Locate the cell with the specified text and output its [x, y] center coordinate. 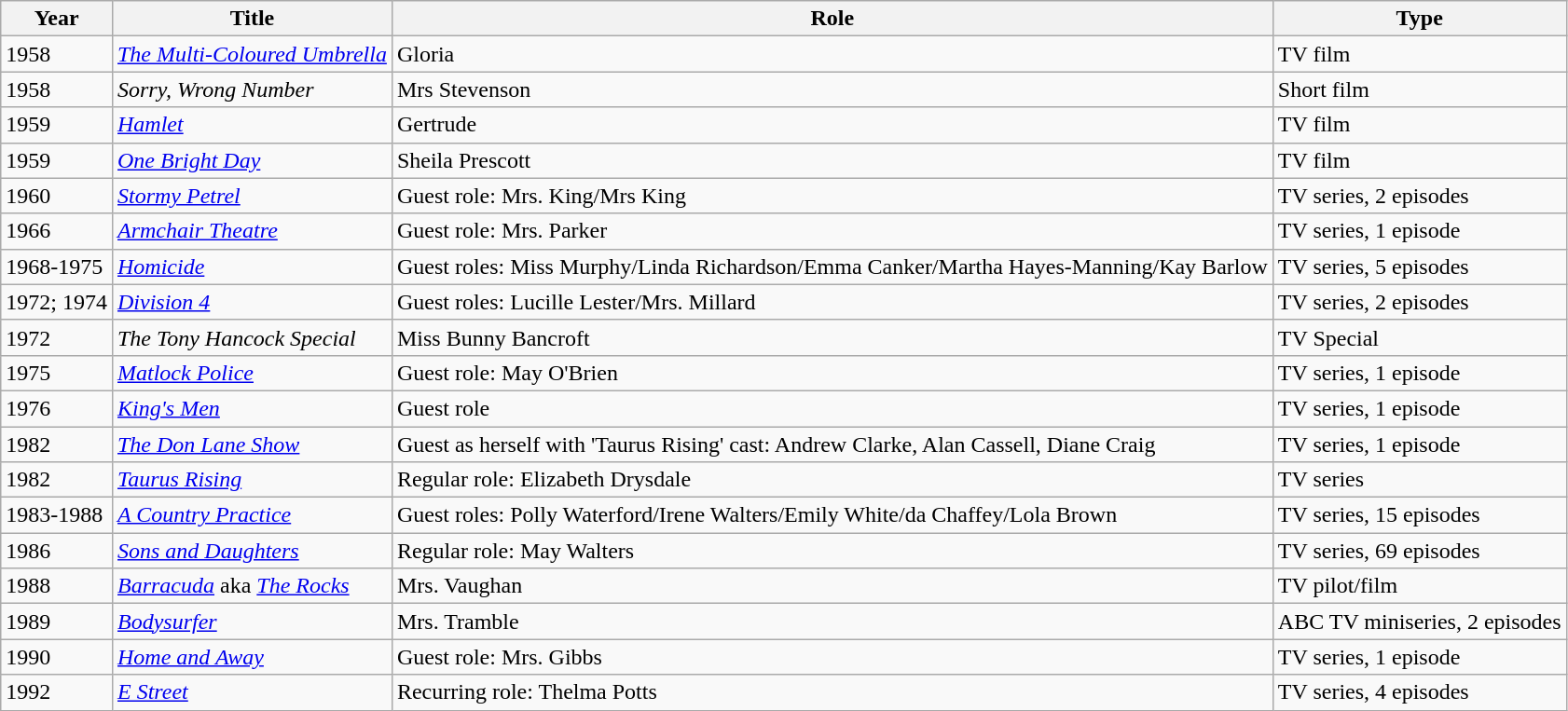
Barracuda aka The Rocks [252, 586]
TV series, 15 episodes [1419, 515]
Armchair Theatre [252, 231]
1968-1975 [57, 267]
1983-1988 [57, 515]
Guest role: Mrs. King/Mrs King [832, 196]
TV series [1419, 480]
The Tony Hancock Special [252, 337]
Guest roles: Lucille Lester/Mrs. Millard [832, 302]
Title [252, 19]
1989 [57, 622]
1960 [57, 196]
1990 [57, 657]
Regular role: May Walters [832, 551]
Homicide [252, 267]
1966 [57, 231]
Guest role: Mrs. Gibbs [832, 657]
Mrs. Vaughan [832, 586]
Bodysurfer [252, 622]
Stormy Petrel [252, 196]
Guest role: Mrs. Parker [832, 231]
TV series, 4 episodes [1419, 692]
1976 [57, 408]
Sheila Prescott [832, 160]
Guest as herself with 'Taurus Rising' cast: Andrew Clarke, Alan Cassell, Diane Craig [832, 444]
1986 [57, 551]
1972; 1974 [57, 302]
Sons and Daughters [252, 551]
TV pilot/film [1419, 586]
Home and Away [252, 657]
Recurring role: Thelma Potts [832, 692]
Division 4 [252, 302]
TV series, 69 episodes [1419, 551]
Sorry, Wrong Number [252, 89]
TV Special [1419, 337]
Guest role [832, 408]
Gertrude [832, 125]
Hamlet [252, 125]
Guest role: May O'Brien [832, 373]
Mrs. Tramble [832, 622]
Miss Bunny Bancroft [832, 337]
Mrs Stevenson [832, 89]
1975 [57, 373]
Guest roles: Miss Murphy/Linda Richardson/Emma Canker/Martha Hayes-Manning/Kay Barlow [832, 267]
Role [832, 19]
1992 [57, 692]
1972 [57, 337]
Taurus Rising [252, 480]
The Don Lane Show [252, 444]
King's Men [252, 408]
Guest roles: Polly Waterford/Irene Walters/Emily White/da Chaffey/Lola Brown [832, 515]
Gloria [832, 54]
Year [57, 19]
TV series, 5 episodes [1419, 267]
A Country Practice [252, 515]
E Street [252, 692]
Regular role: Elizabeth Drysdale [832, 480]
ABC TV miniseries, 2 episodes [1419, 622]
One Bright Day [252, 160]
Type [1419, 19]
Matlock Police [252, 373]
Short film [1419, 89]
1988 [57, 586]
The Multi-Coloured Umbrella [252, 54]
